For the text-containing cell, return its midpoint in (X, Y) coordinate format. 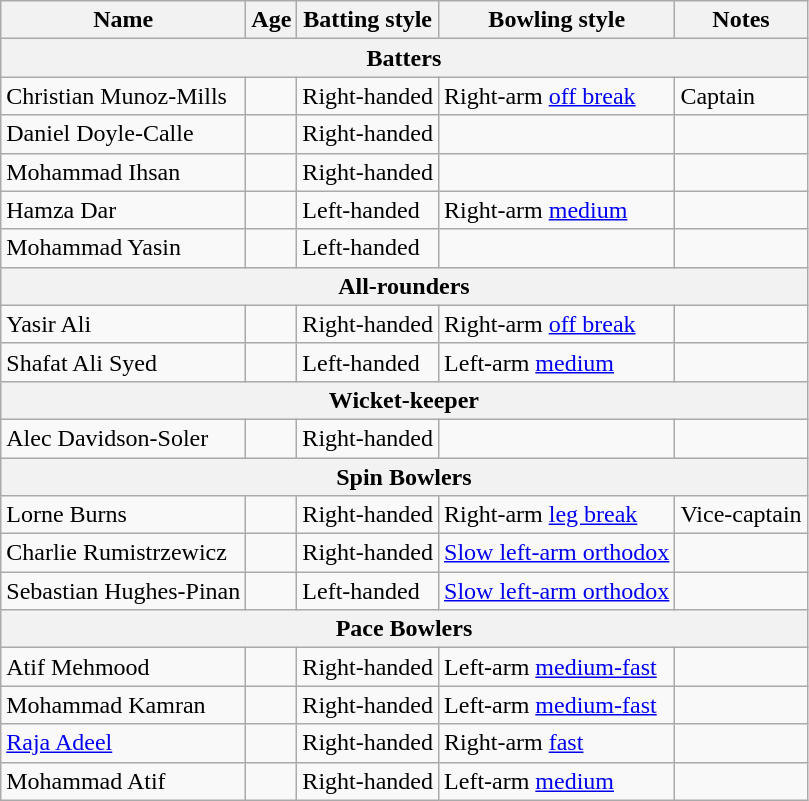
Mohammad Ihsan (124, 172)
Yasir Ali (124, 324)
Mohammad Atif (124, 781)
Batters (404, 58)
Alec Davidson-Soler (124, 438)
Hamza Dar (124, 210)
Daniel Doyle-Calle (124, 134)
Pace Bowlers (404, 629)
Shafat Ali Syed (124, 362)
Charlie Rumistrzewicz (124, 553)
Bowling style (557, 20)
Right-arm leg break (557, 515)
Right-arm fast (557, 743)
Vice-captain (741, 515)
Name (124, 20)
Batting style (368, 20)
Mohammad Yasin (124, 248)
Mohammad Kamran (124, 705)
Right-arm medium (557, 210)
Sebastian Hughes-Pinan (124, 591)
Lorne Burns (124, 515)
Captain (741, 96)
Notes (741, 20)
Raja Adeel (124, 743)
Spin Bowlers (404, 477)
Wicket-keeper (404, 400)
Age (272, 20)
All-rounders (404, 286)
Atif Mehmood (124, 667)
Christian Munoz-Mills (124, 96)
